Find where the given text appears and provide that cell's center as (x, y) coordinate. 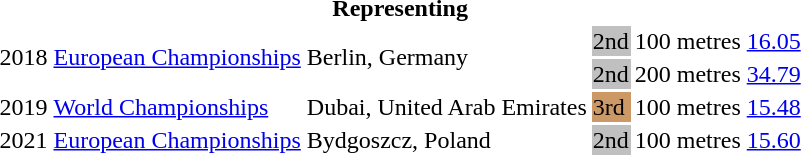
Dubai, United Arab Emirates (446, 107)
Bydgoszcz, Poland (446, 140)
200 metres (688, 74)
3rd (610, 107)
Berlin, Germany (446, 58)
World Championships (177, 107)
